Extract the (X, Y) coordinate from the center of the cell holding the provided text.  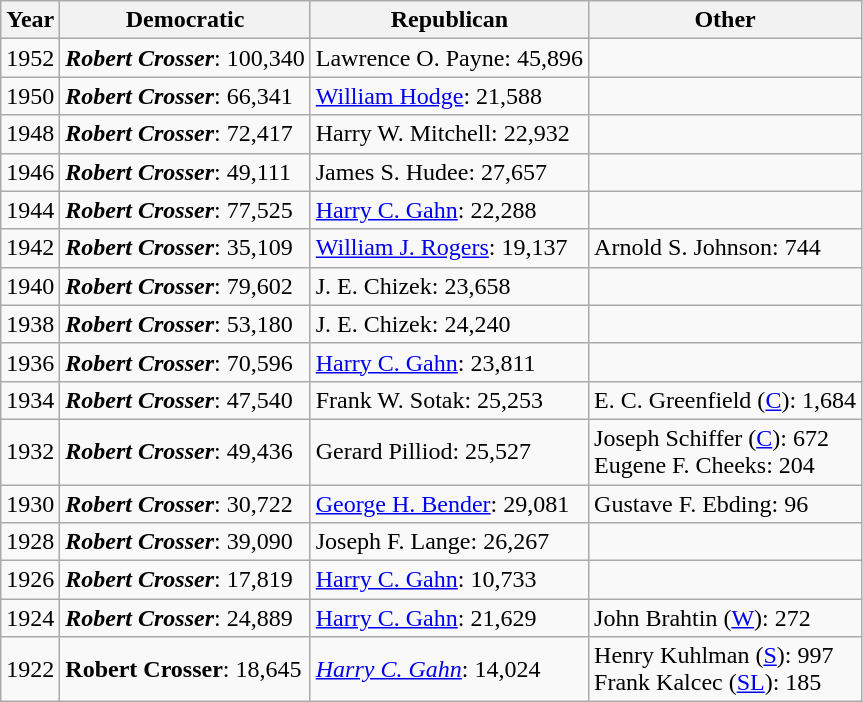
Robert Crosser: 24,889 (185, 618)
Robert Crosser: 35,109 (185, 248)
1928 (30, 542)
Lawrence O. Payne: 45,896 (449, 58)
Robert Crosser: 70,596 (185, 362)
Harry C. Gahn: 10,733 (449, 580)
Arnold S. Johnson: 744 (726, 248)
Robert Crosser: 72,417 (185, 134)
Frank W. Sotak: 25,253 (449, 400)
1948 (30, 134)
John Brahtin (W): 272 (726, 618)
1944 (30, 210)
1940 (30, 286)
Republican (449, 20)
E. C. Greenfield (C): 1,684 (726, 400)
Harry C. Gahn: 14,024 (449, 670)
1942 (30, 248)
Robert Crosser: 49,111 (185, 172)
Robert Crosser: 77,525 (185, 210)
Joseph Schiffer (C): 672Eugene F. Cheeks: 204 (726, 452)
1946 (30, 172)
Year (30, 20)
Henry Kuhlman (S): 997Frank Kalcec (SL): 185 (726, 670)
William Hodge: 21,588 (449, 96)
Harry C. Gahn: 22,288 (449, 210)
1932 (30, 452)
Joseph F. Lange: 26,267 (449, 542)
William J. Rogers: 19,137 (449, 248)
Robert Crosser: 79,602 (185, 286)
Robert Crosser: 18,645 (185, 670)
Harry C. Gahn: 23,811 (449, 362)
Robert Crosser: 66,341 (185, 96)
1922 (30, 670)
Robert Crosser: 100,340 (185, 58)
1950 (30, 96)
1924 (30, 618)
Robert Crosser: 53,180 (185, 324)
Robert Crosser: 49,436 (185, 452)
1936 (30, 362)
Robert Crosser: 17,819 (185, 580)
Gustave F. Ebding: 96 (726, 503)
1926 (30, 580)
1938 (30, 324)
Democratic (185, 20)
Harry C. Gahn: 21,629 (449, 618)
George H. Bender: 29,081 (449, 503)
Robert Crosser: 47,540 (185, 400)
Robert Crosser: 30,722 (185, 503)
Other (726, 20)
1930 (30, 503)
Harry W. Mitchell: 22,932 (449, 134)
James S. Hudee: 27,657 (449, 172)
J. E. Chizek: 23,658 (449, 286)
Gerard Pilliod: 25,527 (449, 452)
1934 (30, 400)
1952 (30, 58)
Robert Crosser: 39,090 (185, 542)
J. E. Chizek: 24,240 (449, 324)
